Scan for the cell matching the given text and deliver its [x, y] coordinate at center. 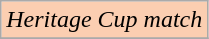
Heritage Cup match [104, 20]
